Output the (X, Y) coordinate of the center of the cell containing the given text.  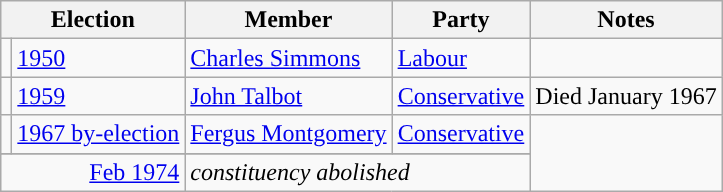
Notes (626, 20)
1950 (98, 58)
1959 (98, 96)
Charles Simmons (288, 58)
constituency abolished (358, 172)
Labour (461, 58)
John Talbot (288, 96)
Fergus Montgomery (288, 134)
Feb 1974 (93, 172)
1967 by-election (98, 134)
Member (288, 20)
Died January 1967 (626, 96)
Election (93, 20)
Party (461, 20)
